Scan for the cell matching the given text and deliver its [x, y] coordinate at center. 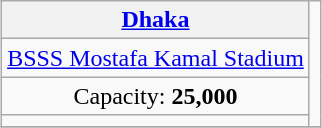
Dhaka [156, 20]
BSSS Mostafa Kamal Stadium [156, 58]
Capacity: 25,000 [156, 96]
